Return the [x, y] coordinate for the center point of the cell that contains the specified text.  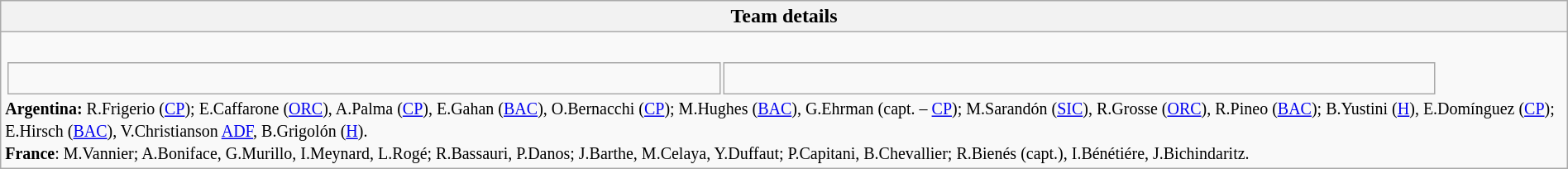
Team details [784, 17]
